Pinpoint the cell where the given text exists, returning its [x, y] midpoint coordinate. 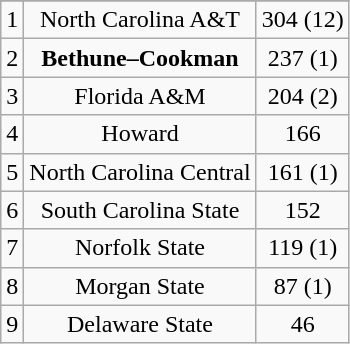
6 [12, 210]
Delaware State [140, 324]
7 [12, 248]
46 [302, 324]
166 [302, 134]
2 [12, 58]
Bethune–Cookman [140, 58]
Florida A&M [140, 96]
3 [12, 96]
304 (12) [302, 20]
8 [12, 286]
119 (1) [302, 248]
Morgan State [140, 286]
1 [12, 20]
9 [12, 324]
161 (1) [302, 172]
North Carolina A&T [140, 20]
4 [12, 134]
152 [302, 210]
87 (1) [302, 286]
5 [12, 172]
204 (2) [302, 96]
Howard [140, 134]
237 (1) [302, 58]
North Carolina Central [140, 172]
South Carolina State [140, 210]
Norfolk State [140, 248]
